Extract the [x, y] coordinate from the center of the cell holding the provided text.  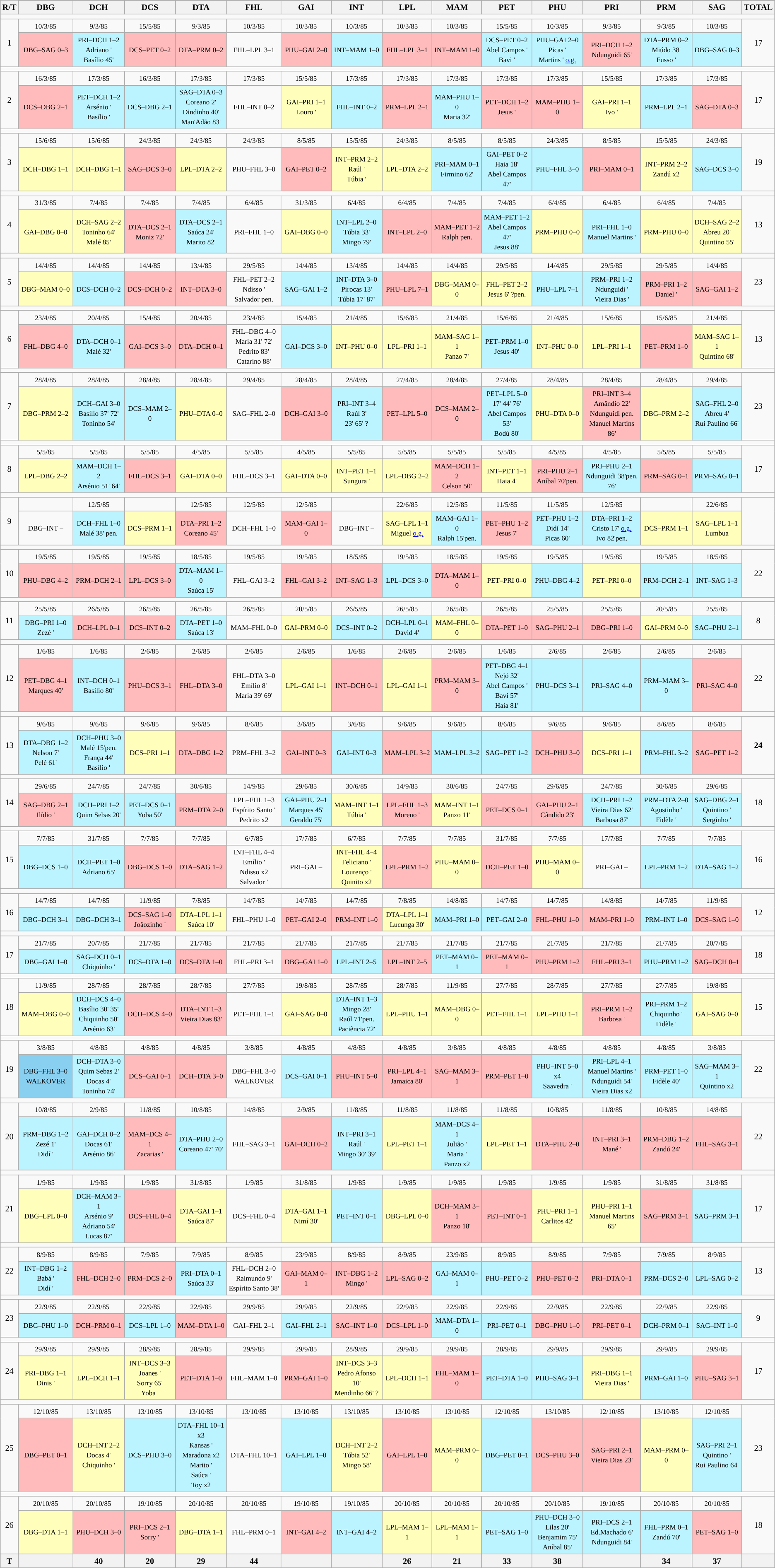
FHL–PET 2–2Ndisso 'Salvador pen. [254, 289]
25 [10, 1448]
GAI–PHU 2–1Cândido 23' [557, 810]
PET–LPL 5–0 17' 44' 76'Abel Campos 53'Bodú 80' [507, 413]
DCH–PET 1–0Adriano 65' [99, 867]
PRM–DTA 2–0 [201, 810]
LPL–FHL 1–3Moreno ' [407, 810]
GAI–PHU 2–1Marques 45'Geraldo 75' [306, 810]
DCH–MAM 3–1Panzo 18' [457, 1216]
DTA–GAI 1–1Saúca 87' [201, 1216]
11 [10, 620]
GAI [306, 7]
MAM–DCS 4–1Julião 'Maria 'Panzo x2 [457, 1143]
SAG–DTA 0–3 [717, 107]
TOTAL [758, 7]
DTA–DBG 1–2Nelson 7'Pelé 61' [46, 753]
38 [557, 1561]
MAM–INT 1–1Panzo 11' [457, 810]
MAM–INT 1–1Túbia ' [357, 810]
MAM–PHU 1–0Maria 32' [457, 107]
DTA–PRM 0–2Miúdo 38'Fusso ' [666, 50]
4 [10, 224]
PRI–DCS 2–1Sorry ' [150, 1532]
DBG–PRI 1–0 [612, 628]
DTA–DCS 2–1Saúca 24'Marito 82' [201, 232]
44 [254, 1561]
INT–DBG 1–2Babá 'Didí ' [46, 1278]
GAI–PRI 1–1Louro ' [306, 107]
37 [717, 1561]
MAM–SAG 1–1Quintino 68' [717, 346]
DBG [46, 7]
DTA–FHL 10–1 x3Kansas 'Maradona x2Marito 'Saúca 'Toy x2 [201, 1455]
SAG–DBG 2–1Quintino 'Serginho ' [717, 810]
DTA–PET 1–0 [507, 628]
DBG–PRI 1–0Zezé ' [46, 628]
DTA–MAM 1–0 [457, 580]
INT–LPL 2–0 [407, 232]
1 [10, 42]
FHL–DTA 3–0Emílio 8'Maria 39' 69' [254, 685]
PHU–PRI 1–1Carlitos 42' [557, 1216]
DCS–PET 0–2Abel Campos 'Bavi ' [507, 50]
INT–FHL 4–4Emílio 'Ndisso x2Salvador ' [254, 867]
MAM–DCH 1–2Celson 50' [457, 476]
PRI–INT 3–4Amândio 22'Ndunguidi pen.Manuel Martins 86' [612, 413]
PRI–FHL 1–0Manuel Martins ' [612, 232]
DCH–GAI 3–0Basílio 37' 72'Toninho 54' [99, 413]
SAG–LPL 1–1Lumbua [717, 528]
DTA–INT 1–3Vieira Dias 83' [201, 1014]
PRM–PET 1–0Fidèle 40' [666, 1076]
INT–DCH 0–1 [357, 685]
PET–DBG 4–1Marques 40' [46, 685]
DCH–FHL 1–0Malé 38' pen. [99, 528]
PHU–INT 5–0 [357, 1076]
PET–DCH 1–2Jesus ' [507, 107]
PRI–DCH 1–2Ndunguidi 65' [612, 50]
MAM–PET 1–2Ralph pen. [457, 232]
PET–PHU 1–2Jesus 7' [507, 528]
PRI–PRM 1–2Chiquinho 'Fidèle ' [666, 1014]
PHU–GAI 2–0Picas 'Martins ' o.g. [557, 50]
MAM–PHU 1–0 [557, 107]
PET–PHU 1–2Didí 14'Picas 60' [557, 528]
FHL–DBG 4–0 [46, 346]
DCH–PRI 1–2Vieira Dias 62'Barbosa 87' [612, 810]
14 [10, 803]
PRI–DBG 1–1Dinis ' [46, 1378]
DTA–LPL 1–1Lucunga 30' [407, 919]
PRM–DTA 2–0Agostinho 'Fidèle ' [666, 810]
PRI–MAM 0–1Firmino 62' [457, 169]
PRM–PET 1–0 [507, 1076]
PET–DCS 0–1 [507, 810]
DCH–PHU 3–0 [557, 753]
DTA–DCH 0–1Malé 32' [99, 346]
PET–DCH 1–2Arsénio 'Basílio ' [99, 107]
INT–DTA 3–0 [201, 289]
PET–LPL 5–0 [407, 413]
DTA–DCS 2–1Moniz 72' [150, 232]
DCS–SAG 1–0Joãozinho ' [150, 919]
GAI–DCH 0–2Docas 61'Arsénio 86' [99, 1143]
DTA–FHL 10–1 [254, 1455]
SAG–DBG 2–1Ilídio ' [46, 810]
GAI–PRI 1–1Ivo ' [612, 107]
FHL–DCH 2–0 [99, 1278]
DCH–SAG 2–2Toninho 64'Malé 85' [99, 232]
INT–PET 1–1Sungura ' [357, 476]
INT–DTA 3–0Pirocas 13'Túbia 17' 87' [357, 289]
DCS–SAG 1–0 [717, 919]
DCH–PRI 1–2Quim Sebas 20' [99, 810]
GAI–PET 0–2Haia 18'Abel Campos 47' [507, 169]
MAM–SAG 1–1Panzo 7' [457, 346]
FHL–DBG 4–0Maria 31' 72'Pedrito 83'Catarino 88' [254, 346]
LPL [407, 7]
PHU–DCH 3–0Lilas 20'Benjamim 75'Aníbal 85' [557, 1532]
SAG [717, 7]
SAG–DTA 0–3Coreano 2'Dindinho 40'Man'Adão 83' [201, 107]
FHL–PRM 0–1 [254, 1532]
INT–DCS 3–3Pedro Afonso 10'Mendinho 66' ? [357, 1378]
INT–PET 1–1Haia 4' [507, 476]
PHU–DCH 3–0 [99, 1532]
PRI–FHL 1–0 [254, 232]
GAI–PET 0–2 [306, 169]
2 [10, 100]
INT–FHL 4–4Feliciano 'Lourenço 'Quinito x2 [357, 867]
INT–DCS 3–3Joanes 'Sorry 65'Yoba ' [150, 1378]
SAG–FHL 2–0 [254, 413]
SAG–DCH 0–1Chiquinho ' [99, 962]
SAG–FHL 2–0Abreu 4'Rui Paulino 66' [717, 413]
DCH–INT 2–2Docas 4'Chiquinho ' [99, 1455]
PRI–MAM 0–1 [612, 169]
DCH–MAM 3–1Arsénio 9'Adriano 54'Lucas 87' [99, 1216]
SAG–MAM 3–1Quintino x2 [717, 1076]
DTA–PRM 0–2 [201, 50]
PRM–DBG 1–2Zandú 24' [666, 1143]
PRI–DCH 1–2Adriano 'Basílio 45' [99, 50]
DCH–DCS 4–0Basílio 30' 35'Chiquinho 50'Arsénio 63' [99, 1014]
33 [507, 1561]
FHL–PET 2–2Jesus 6' ?pen. [507, 289]
GAI–DCH 0–2 [306, 1143]
PRI–INT 3–4Raúl 3' 23' 65' ? [357, 413]
INT–PRI 3–1Raúl 'Mingo 30' 39' [357, 1143]
DCH–LPL 0–1David 4' [407, 628]
29 [201, 1561]
PRI–DBG 1–1Vieira Dias ' [612, 1378]
PRI–DCS 2–1Ed.Machado 6'Ndunguidi 84' [612, 1532]
DCH–LPL 0–1 [99, 628]
PET–PRM 1–0Jesus 40' [507, 346]
10 [10, 573]
34 [666, 1561]
DCH–SAG 2–2Abreu 20'Quintino 55' [717, 232]
7 [10, 407]
LPL–FHL 1–3Espírito Santo 'Pedrito x2 [254, 810]
PRM–DBG 1–2Zezé 1'Didí ' [46, 1143]
MAM–PET 1–2Abel Campos 47'Jesus 88' [507, 232]
FHL–PRM 0–1Zandú 70' [666, 1532]
3 [10, 162]
FHL [254, 7]
SAG–LPL 1–1Miguel o.g. [407, 528]
PRM [666, 7]
DTA–PHU 2–0Coreano 47' 70' [201, 1143]
MAM–GAI 1–0Ralph 15'pen. [457, 528]
INT–PRM 2–2Raúl 'Túbia ' [357, 169]
PRM–PRI 1–2Daniel ' [666, 289]
DCH–FHL 1–0 [254, 528]
INT–DCH 0–1Basílio 80' [99, 685]
PET–DBG 4–1Nejó 32'Abel Campos 'Bavi 57'Haia 81' [507, 685]
FHL–DTA 3–0 [201, 685]
PRI–PRM 1–2Barbosa ' [612, 1014]
R/T [10, 7]
DTA [201, 7]
DCH–DTA 3–0 [201, 1076]
40 [99, 1561]
PHU–INT 5–0 x4Saavedra ' [557, 1076]
PRI [612, 7]
DCH–GAI 3–0 [306, 413]
DCS–PET 0–2 [150, 50]
MAM [457, 7]
SAG–PRI 2–1Vieira Dias 23' [612, 1455]
SAG–DCH 0–1 [717, 962]
PRI–PHU 2–1Ndunguidi 38'pen. 76' [612, 476]
DTA–INT 1–3Mingo 28'Raúl 71'pen.Paciência 72' [357, 1014]
DTA–DBG 1–2 [201, 753]
SAG–PRI 2–1Quintino 'Rui Paulino 64' [717, 1455]
INT–PRM 2–2Zandú x2 [666, 169]
DTA–PRI 1–2Coreano 45' [201, 528]
DCS [150, 7]
DCH–DCS 4–0 [150, 1014]
DCH–PHU 3–0Malé 15'pen.França 44'Basílio ' [99, 753]
FHL–DCH 2–0Raimundo 9'Espírito Santo 38' [254, 1278]
PHU–GAI 2–0 [306, 50]
T [10, 1561]
INT [357, 7]
5 [10, 282]
DTA–LPL 1–1Saúca 10' [201, 919]
DTA–PET 1–0Saúca 13' [201, 628]
PHU [557, 7]
INT–DBG 1–2Mingo ' [357, 1278]
PHU–PRI 1–1Manuel Martins 65' [612, 1216]
MAM–DCS 4–1Zacarias ' [150, 1143]
DCH–INT 2–2Túbia 52'Mingo 58' [357, 1455]
PET–DCS 0–1Yoba 50' [150, 810]
MAM–GAI 1–0 [306, 528]
PRI–LPL 4–1Manuel Martins 'Ndunguidi 54'Vieira Dias x2 [612, 1076]
DTA–PRI 1–2Cristo 17' o.g.Ivo 82'pen. [612, 528]
PRI–DTA 0–1Saúca 33' [201, 1278]
DTA–MAM 1–0Saúca 15' [201, 580]
6 [10, 339]
PRI–PHU 2–1Aníbal 70'pen. [557, 476]
PRI–DTA 0–1 [612, 1278]
INT–PRI 3–1Mané ' [612, 1143]
DCH–PET 1–0 [507, 867]
MAM–DCH 1–2Arsénio 51' 64' [99, 476]
DTA–DCH 0–1 [201, 346]
PRM–PRI 1–2Ndunguidi 'Vieira Dias ' [612, 289]
DTA–PHU 2–0 [557, 1143]
DCH–DTA 3–0Quim Sebas 2'Docas 4'Toninho 74' [99, 1076]
INT–LPL 2–0Túbia 33'Mingo 79' [357, 232]
PET [507, 7]
DTA–GAI 1–1Nimí 30' [306, 1216]
DCH [99, 7]
SAG–MAM 3–1 [457, 1076]
PRI–LPL 4–1Jamaica 80' [407, 1076]
PET–PRM 1–0 [666, 346]
